Search for the cell housing the specified text and yield its [X, Y] center coordinate. 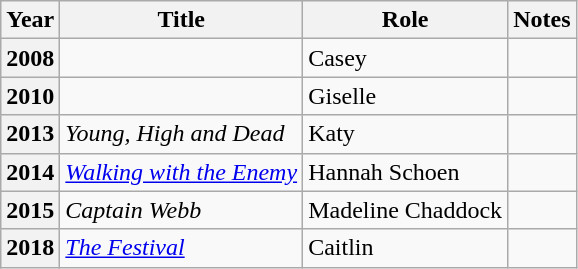
2015 [30, 210]
Madeline Chaddock [406, 210]
Captain Webb [182, 210]
Giselle [406, 96]
Casey [406, 58]
Young, High and Dead [182, 134]
Caitlin [406, 248]
2008 [30, 58]
Title [182, 20]
Hannah Schoen [406, 172]
Notes [542, 20]
2010 [30, 96]
Year [30, 20]
Katy [406, 134]
2014 [30, 172]
Walking with the Enemy [182, 172]
The Festival [182, 248]
Role [406, 20]
2013 [30, 134]
2018 [30, 248]
